Search for the cell housing the specified text and yield its (x, y) center coordinate. 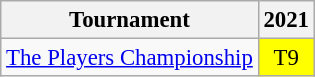
The Players Championship (130, 58)
Tournament (130, 20)
2021 (286, 20)
T9 (286, 58)
